Provide the (x, y) coordinate of the cell's center where the given text is located.  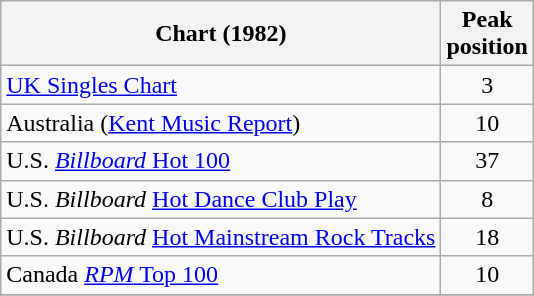
Canada RPM Top 100 (221, 275)
U.S. Billboard Hot 100 (221, 161)
18 (487, 237)
UK Singles Chart (221, 85)
Peakposition (487, 34)
37 (487, 161)
Chart (1982) (221, 34)
U.S. Billboard Hot Mainstream Rock Tracks (221, 237)
U.S. Billboard Hot Dance Club Play (221, 199)
8 (487, 199)
3 (487, 85)
Australia (Kent Music Report) (221, 123)
